Locate the cell with the specified text and output its [X, Y] center coordinate. 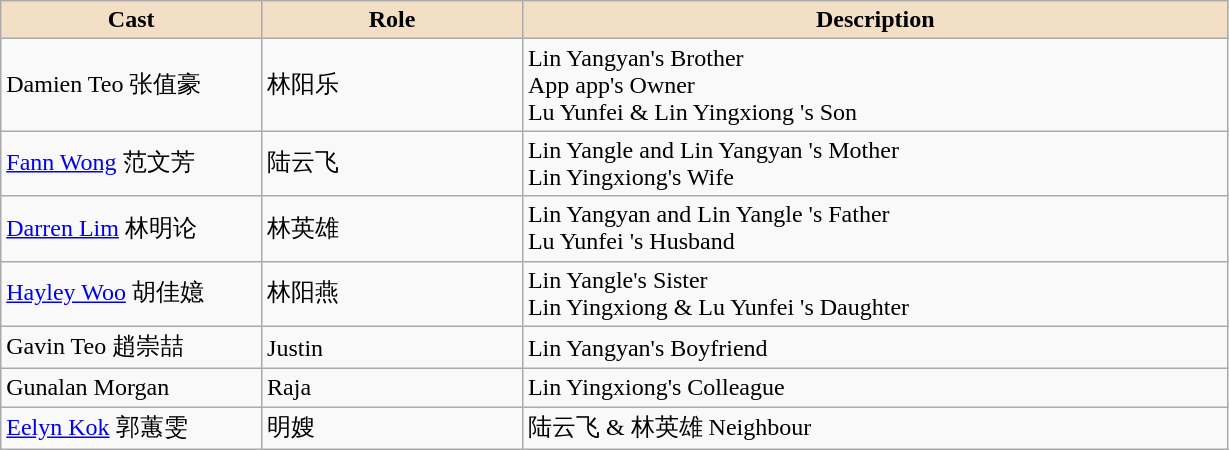
Hayley Woo 胡佳嬑 [132, 294]
林阳燕 [392, 294]
Raja [392, 388]
Damien Teo 张值豪 [132, 85]
Gunalan Morgan [132, 388]
Darren Lim 林明论 [132, 228]
Gavin Teo 趙崇喆 [132, 348]
Lin Yingxiong's Colleague [875, 388]
Lin Yangyan's Brother App app's Owner Lu Yunfei & Lin Yingxiong 's Son [875, 85]
明嫂 [392, 428]
Lin Yangyan and Lin Yangle 's Father Lu Yunfei 's Husband [875, 228]
Fann Wong 范文芳 [132, 164]
Lin Yangle and Lin Yangyan 's Mother Lin Yingxiong's Wife [875, 164]
Cast [132, 20]
陆云飞 & 林英雄 Neighbour [875, 428]
Justin [392, 348]
Description [875, 20]
Lin Yangle's Sister Lin Yingxiong & Lu Yunfei 's Daughter [875, 294]
陆云飞 [392, 164]
Lin Yangyan's Boyfriend [875, 348]
林英雄 [392, 228]
林阳乐 [392, 85]
Role [392, 20]
Eelyn Kok 郭蕙雯 [132, 428]
